Return (x, y) of the center of cell containing provided text 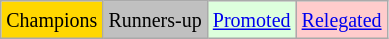
Runners-up (155, 20)
Promoted (252, 20)
Champions (52, 20)
Relegated (342, 20)
